From the cell containing the given text, extract its center point as [x, y] coordinate. 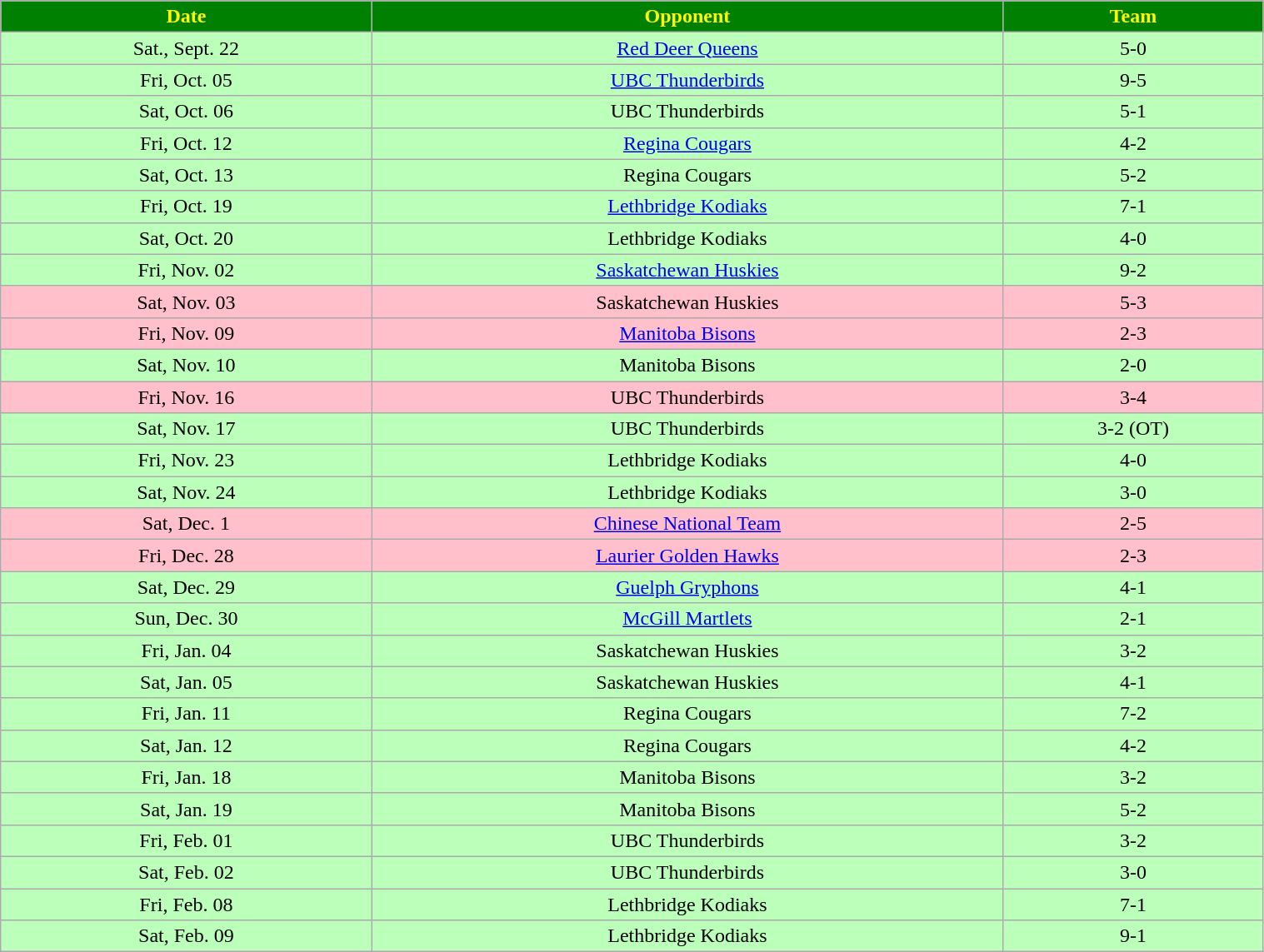
7-2 [1133, 714]
Sat, Oct. 13 [187, 175]
Fri, Nov. 16 [187, 397]
Guelph Gryphons [687, 587]
Fri, Nov. 09 [187, 333]
3-2 (OT) [1133, 429]
Fri, Jan. 11 [187, 714]
Team [1133, 17]
Fri, Jan. 04 [187, 650]
Date [187, 17]
5-0 [1133, 48]
Sat, Oct. 20 [187, 238]
Laurier Golden Hawks [687, 556]
Sun, Dec. 30 [187, 619]
Fri, Nov. 23 [187, 461]
Sat, Feb. 09 [187, 936]
2-5 [1133, 524]
Red Deer Queens [687, 48]
9-2 [1133, 270]
Sat, Jan. 19 [187, 809]
Fri, Jan. 18 [187, 777]
Sat, Nov. 10 [187, 365]
Sat, Nov. 17 [187, 429]
Fri, Oct. 12 [187, 143]
Sat, Jan. 05 [187, 682]
Sat, Feb. 02 [187, 872]
9-5 [1133, 80]
2-1 [1133, 619]
Fri, Oct. 05 [187, 80]
Fri, Dec. 28 [187, 556]
5-1 [1133, 112]
McGill Martlets [687, 619]
Sat., Sept. 22 [187, 48]
Fri, Oct. 19 [187, 207]
5-3 [1133, 302]
Sat, Nov. 03 [187, 302]
Fri, Nov. 02 [187, 270]
Fri, Feb. 01 [187, 840]
Opponent [687, 17]
3-4 [1133, 397]
Sat, Nov. 24 [187, 492]
Sat, Jan. 12 [187, 745]
Sat, Oct. 06 [187, 112]
9-1 [1133, 936]
Sat, Dec. 1 [187, 524]
Fri, Feb. 08 [187, 904]
Chinese National Team [687, 524]
2-0 [1133, 365]
Sat, Dec. 29 [187, 587]
